Identify which cell holds the provided text, then report its (x, y) central coordinate. 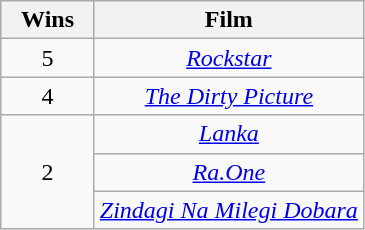
The Dirty Picture (228, 96)
Ra.One (228, 172)
5 (48, 58)
Rockstar (228, 58)
Wins (48, 20)
Lanka (228, 134)
4 (48, 96)
2 (48, 172)
Film (228, 20)
Zindagi Na Milegi Dobara (228, 210)
